Pinpoint the cell where the given text exists, returning its [X, Y] midpoint coordinate. 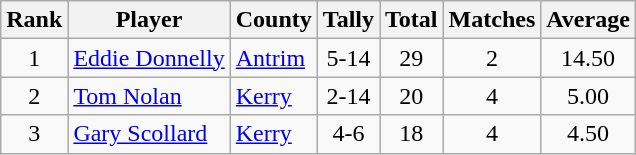
5-14 [348, 58]
Total [412, 20]
Rank [34, 20]
1 [34, 58]
20 [412, 96]
3 [34, 134]
Player [149, 20]
Tom Nolan [149, 96]
County [274, 20]
Eddie Donnelly [149, 58]
4.50 [588, 134]
Antrim [274, 58]
Average [588, 20]
4-6 [348, 134]
5.00 [588, 96]
Gary Scollard [149, 134]
29 [412, 58]
14.50 [588, 58]
Tally [348, 20]
18 [412, 134]
Matches [492, 20]
2-14 [348, 96]
